Scan for the cell matching the given text and deliver its [x, y] coordinate at center. 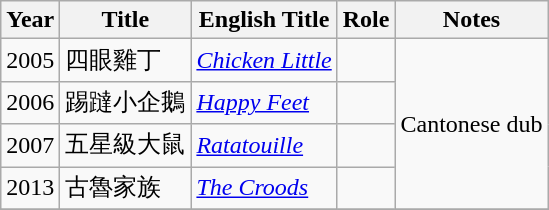
Cantonese dub [472, 124]
The Croods [264, 188]
Notes [472, 20]
四眼雞丁 [126, 60]
2006 [30, 102]
Chicken Little [264, 60]
Title [126, 20]
2013 [30, 188]
Role [366, 20]
Ratatouille [264, 146]
踢躂小企鵝 [126, 102]
古魯家族 [126, 188]
Year [30, 20]
2005 [30, 60]
English Title [264, 20]
2007 [30, 146]
五星級大鼠 [126, 146]
Happy Feet [264, 102]
